Determine the (x, y) coordinate at the center of the cell enclosing the given text.  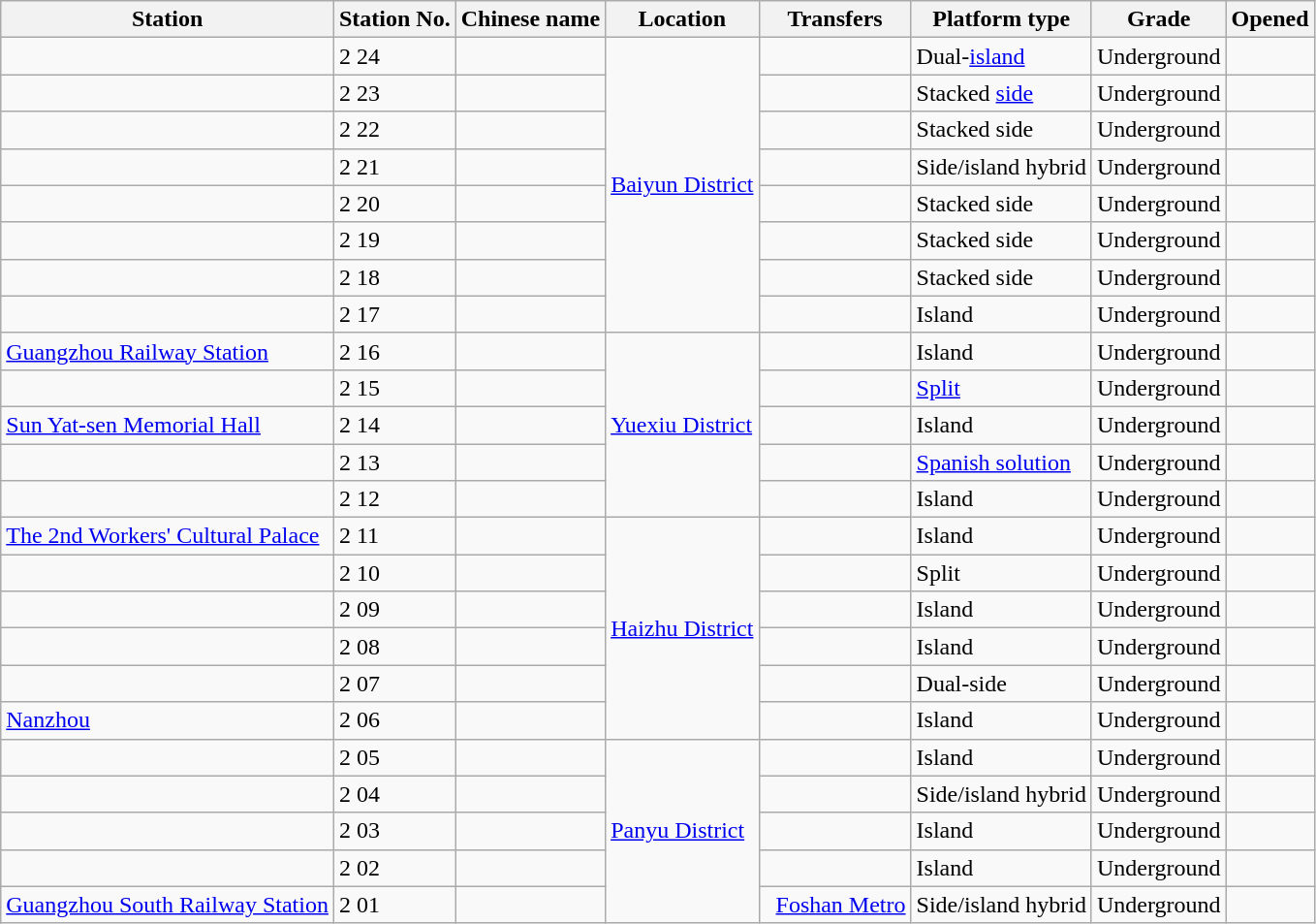
Dual-side (1001, 684)
Guangzhou Railway Station (168, 351)
Baiyun District (682, 185)
Guangzhou South Railway Station (168, 905)
2 17 (394, 314)
2 08 (394, 647)
Location (682, 19)
Panyu District (682, 831)
2 10 (394, 573)
Grade (1159, 19)
2 07 (394, 684)
2 05 (394, 757)
2 20 (394, 204)
2 03 (394, 831)
2 23 (394, 93)
Sun Yat-sen Memorial Hall (168, 425)
Haizhu District (682, 628)
Opened (1269, 19)
Chinese name (530, 19)
2 15 (394, 388)
2 04 (394, 794)
2 11 (394, 536)
Foshan Metro (835, 905)
Spanish solution (1001, 462)
2 13 (394, 462)
2 01 (394, 905)
Station (168, 19)
2 22 (394, 130)
2 24 (394, 56)
The 2nd Workers' Cultural Palace (168, 536)
2 14 (394, 425)
2 16 (394, 351)
Nanzhou (168, 720)
Platform type (1001, 19)
2 18 (394, 277)
2 19 (394, 240)
2 06 (394, 720)
Transfers (835, 19)
Station No. (394, 19)
2 21 (394, 167)
2 09 (394, 610)
2 02 (394, 868)
Yuexiu District (682, 425)
Dual-island (1001, 56)
2 12 (394, 499)
